Provide the (x, y) coordinate of the cell's center where the given text is located.  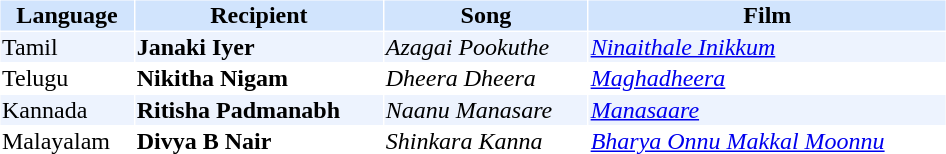
Tamil (66, 47)
Film (767, 15)
Song (486, 15)
Dheera Dheera (486, 79)
Ritisha Padmanabh (259, 110)
Language (66, 15)
Telugu (66, 79)
Ninaithale Inikkum (767, 47)
Kannada (66, 110)
Nikitha Nigam (259, 79)
Janaki Iyer (259, 47)
Naanu Manasare (486, 110)
Recipient (259, 15)
Manasaare (767, 110)
Maghadheera (767, 79)
Azagai Pookuthe (486, 47)
